Output the [X, Y] coordinate of the center of the cell containing the given text.  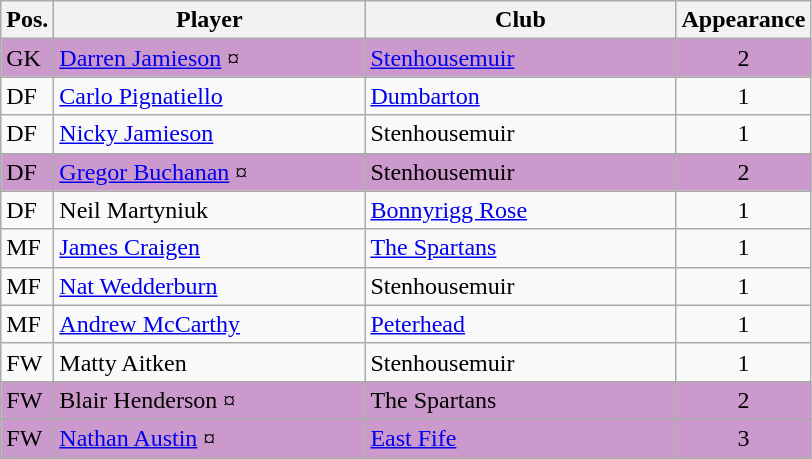
Neil Martyniuk [210, 210]
3 [744, 438]
Nathan Austin ¤ [210, 438]
Pos. [28, 20]
Carlo Pignatiello [210, 96]
Darren Jamieson ¤ [210, 58]
James Craigen [210, 248]
East Fife [520, 438]
Matty Aitken [210, 362]
Gregor Buchanan ¤ [210, 172]
Bonnyrigg Rose [520, 210]
Peterhead [520, 324]
Dumbarton [520, 96]
Nat Wedderburn [210, 286]
Club [520, 20]
Player [210, 20]
Blair Henderson ¤ [210, 400]
Andrew McCarthy [210, 324]
Appearance [744, 20]
Nicky Jamieson [210, 134]
GK [28, 58]
